Determine the (x, y) coordinate at the center of the cell enclosing the given text.  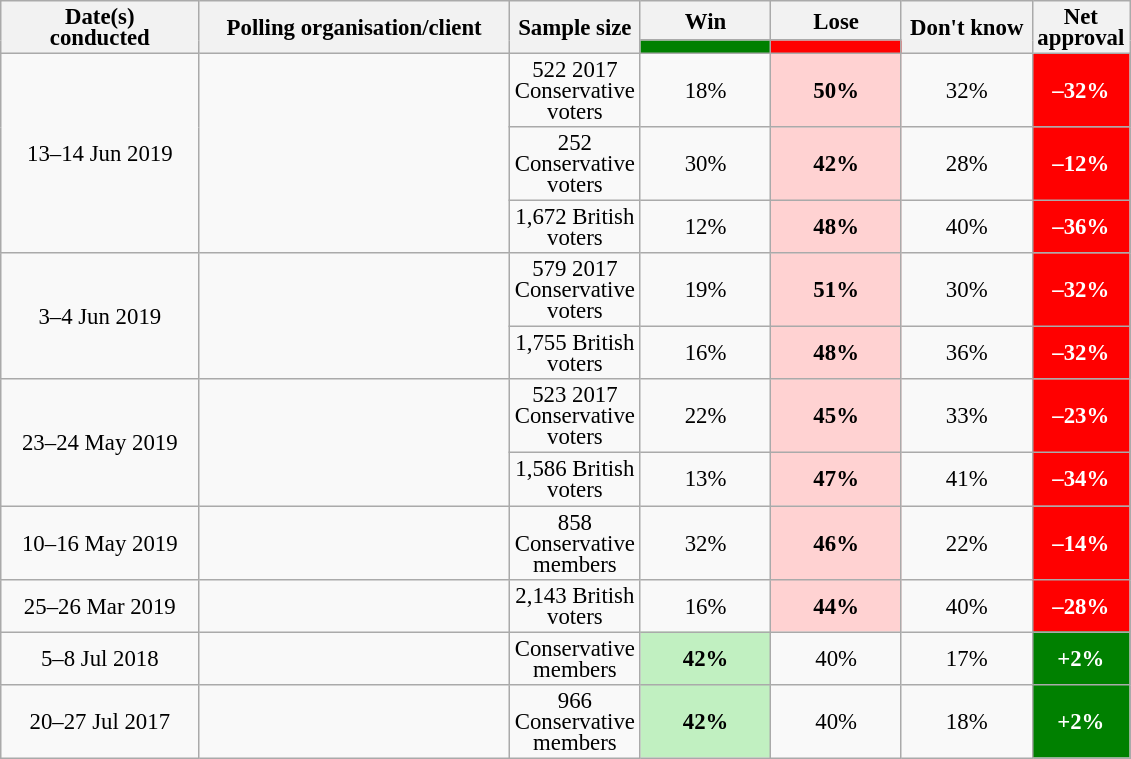
19% (706, 290)
858 Conservative members (574, 543)
–36% (1081, 228)
Date(s)conducted (100, 28)
252 Conservative voters (574, 164)
–34% (1081, 480)
579 2017 Conservative voters (574, 290)
44% (836, 606)
25–26 Mar 2019 (100, 606)
5–8 Jul 2018 (100, 658)
10–16 May 2019 (100, 543)
Net approval (1081, 28)
Don't know (966, 28)
47% (836, 480)
13–14 Jun 2019 (100, 154)
Polling organisation/client (354, 28)
20–27 Jul 2017 (100, 721)
13% (706, 480)
12% (706, 228)
Lose (836, 20)
33% (966, 417)
46% (836, 543)
–12% (1081, 164)
50% (836, 91)
–28% (1081, 606)
17% (966, 658)
41% (966, 480)
522 2017 Conservative voters (574, 91)
Win (706, 20)
523 2017 Conservative voters (574, 417)
23–24 May 2019 (100, 443)
36% (966, 354)
2,143 British voters (574, 606)
966 Conservative members (574, 721)
1,672 British voters (574, 228)
45% (836, 417)
1,586 British voters (574, 480)
3–4 Jun 2019 (100, 316)
1,755 British voters (574, 354)
–14% (1081, 543)
Sample size (574, 28)
28% (966, 164)
–23% (1081, 417)
51% (836, 290)
Conservative members (574, 658)
